Output the (x, y) coordinate of the center of the cell containing the given text.  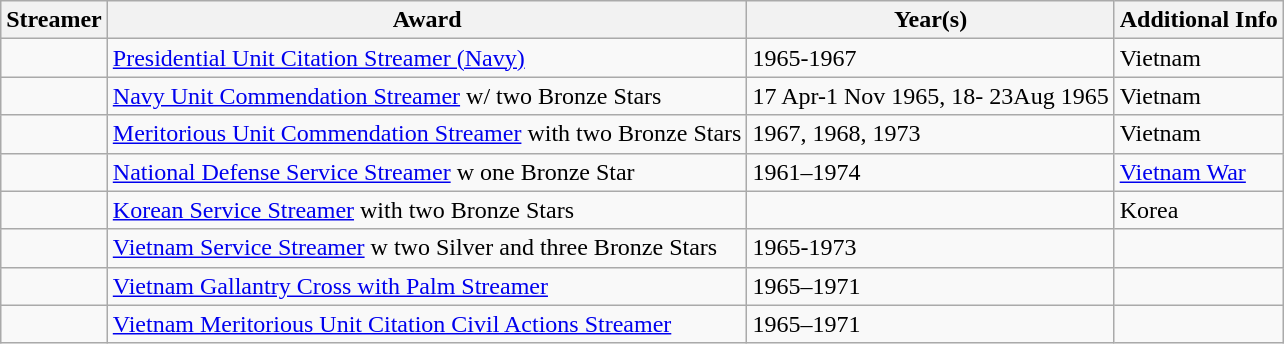
Meritorious Unit Commendation Streamer with two Bronze Stars (427, 134)
1967, 1968, 1973 (930, 134)
1961–1974 (930, 172)
Vietnam Service Streamer w two Silver and three Bronze Stars (427, 248)
Additional Info (1198, 20)
Streamer (54, 20)
1965-1973 (930, 248)
Korean Service Streamer with two Bronze Stars (427, 210)
National Defense Service Streamer w one Bronze Star (427, 172)
Year(s) (930, 20)
Korea (1198, 210)
Award (427, 20)
1965-1967 (930, 58)
17 Apr-1 Nov 1965, 18- 23Aug 1965 (930, 96)
Vietnam Gallantry Cross with Palm Streamer (427, 286)
Vietnam War (1198, 172)
Navy Unit Commendation Streamer w/ two Bronze Stars (427, 96)
Vietnam Meritorious Unit Citation Civil Actions Streamer (427, 324)
Presidential Unit Citation Streamer (Navy) (427, 58)
